Determine the [x, y] coordinate at the center of the cell enclosing the given text.  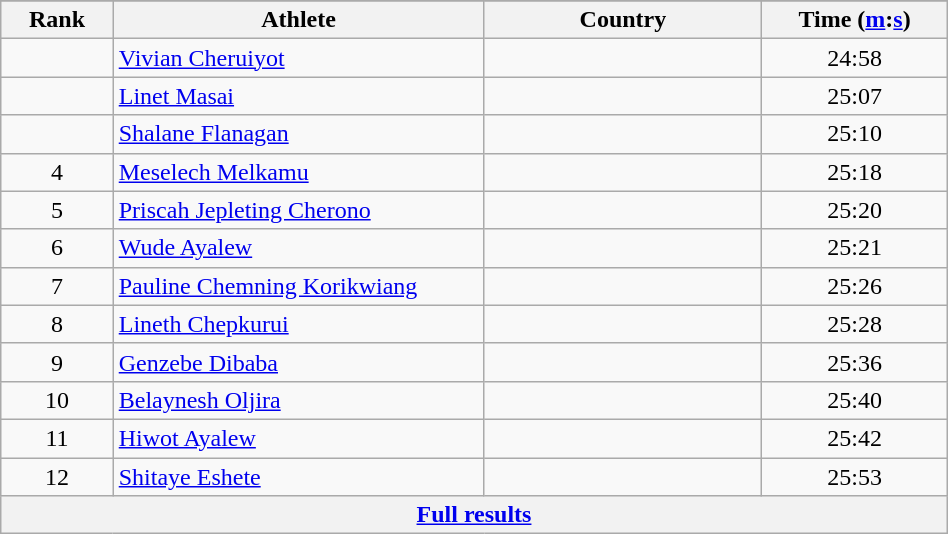
Time (m:s) [854, 20]
24:58 [854, 58]
Lineth Chepkurui [298, 324]
25:28 [854, 324]
25:42 [854, 438]
Genzebe Dibaba [298, 362]
11 [57, 438]
Shitaye Eshete [298, 477]
7 [57, 286]
25:20 [854, 210]
Priscah Jepleting Cherono [298, 210]
12 [57, 477]
6 [57, 248]
Rank [57, 20]
25:07 [854, 96]
Meselech Melkamu [298, 172]
25:53 [854, 477]
Vivian Cheruiyot [298, 58]
Hiwot Ayalew [298, 438]
25:18 [854, 172]
25:36 [854, 362]
25:21 [854, 248]
25:40 [854, 400]
25:26 [854, 286]
4 [57, 172]
Full results [474, 515]
Athlete [298, 20]
5 [57, 210]
Wude Ayalew [298, 248]
Country [623, 20]
Shalane Flanagan [298, 134]
25:10 [854, 134]
Pauline Chemning Korikwiang [298, 286]
9 [57, 362]
Linet Masai [298, 96]
Belaynesh Oljira [298, 400]
10 [57, 400]
8 [57, 324]
